Scan for the cell matching the given text and deliver its (X, Y) coordinate at center. 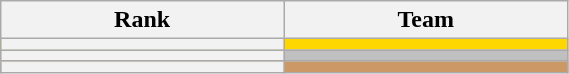
Rank (142, 20)
Team (426, 20)
